Return [x, y] of the center of cell containing provided text 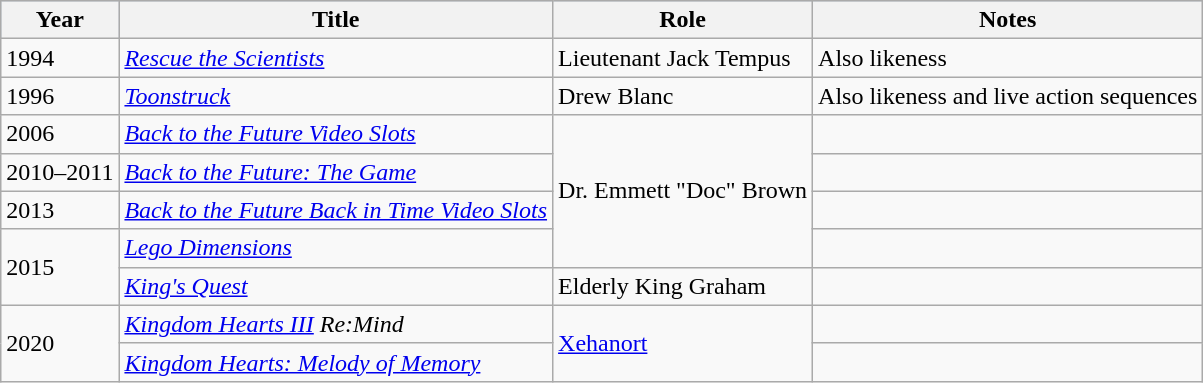
1996 [60, 96]
Kingdom Hearts: Melody of Memory [336, 362]
Toonstruck [336, 96]
Xehanort [683, 343]
Title [336, 20]
Also likeness and live action sequences [1008, 96]
2020 [60, 343]
Notes [1008, 20]
2013 [60, 210]
1994 [60, 58]
Lieutenant Jack Tempus [683, 58]
Also likeness [1008, 58]
Drew Blanc [683, 96]
Elderly King Graham [683, 286]
2006 [60, 134]
Back to the Future Video Slots [336, 134]
Back to the Future Back in Time Video Slots [336, 210]
2015 [60, 267]
Lego Dimensions [336, 248]
Role [683, 20]
Year [60, 20]
Back to the Future: The Game [336, 172]
Rescue the Scientists [336, 58]
King's Quest [336, 286]
Dr. Emmett "Doc" Brown [683, 191]
2010–2011 [60, 172]
Kingdom Hearts III Re:Mind [336, 324]
